Search for the cell housing the specified text and yield its [X, Y] center coordinate. 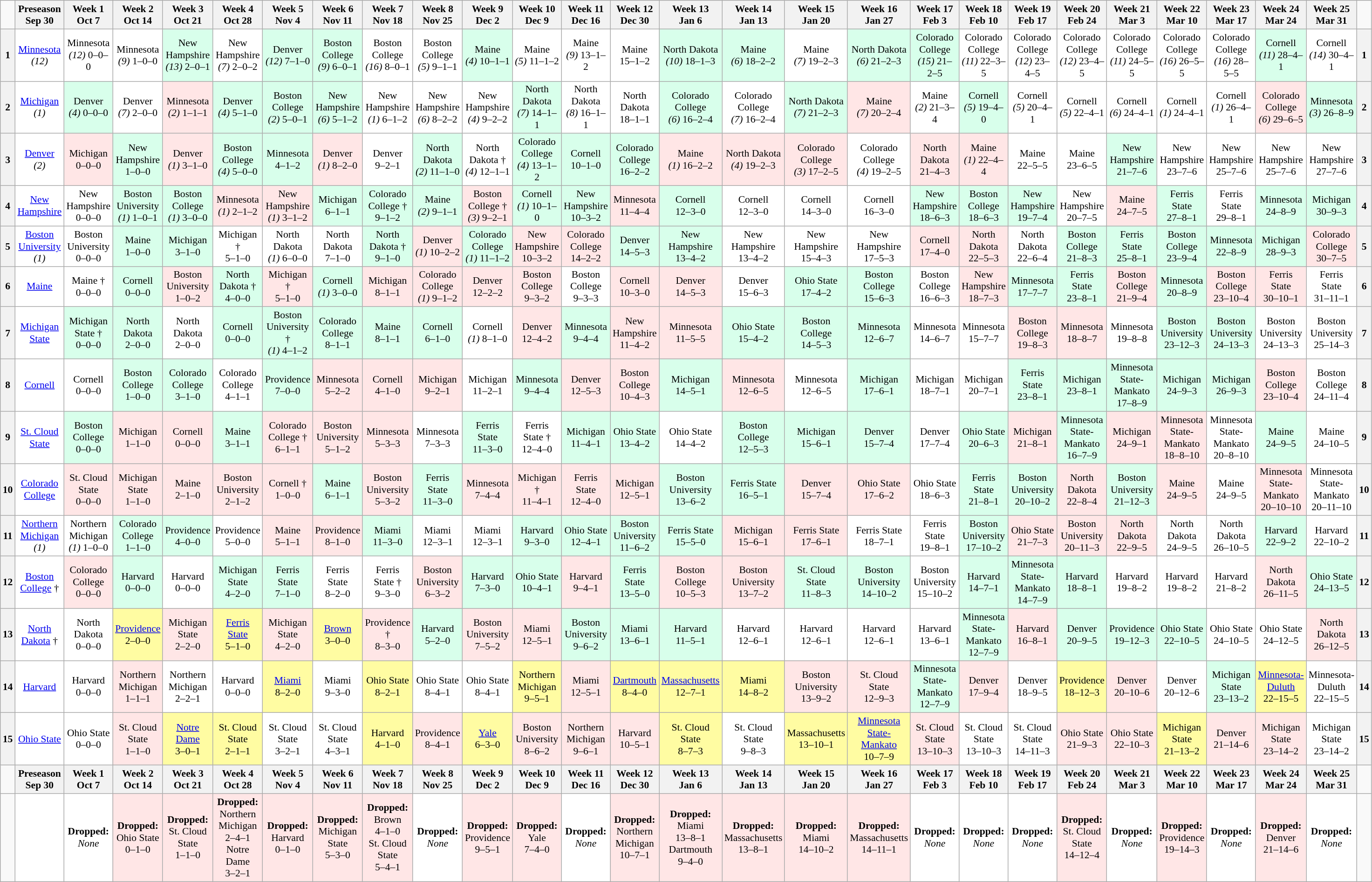
Cornell17–4–0 [935, 246]
New Hampshire21–7–6 [1132, 160]
Minnesota20–8–9 [1181, 287]
Minnesota12–6–7 [879, 333]
Minnesota State-Mankato20–8–10 [1231, 438]
Providence5–0–0 [238, 536]
Notre Dame3–0–1 [187, 739]
St. Cloud State8–7–3 [690, 739]
Boston College10–4–3 [635, 385]
Minnesota State-Mankato14–7–9 [1032, 582]
Denver15–6–3 [754, 287]
Maine(2) 9–1–1 [438, 206]
North Dakota †(4) 12–1–1 [487, 160]
Colorado College(1) 9–1–2 [438, 287]
St. Cloud State1–1–0 [138, 739]
Harvard14–7–1 [984, 582]
Boston College9–3–2 [537, 287]
Michigan State21–13–2 [1181, 739]
Harvard11–5–1 [690, 635]
Ferris State21–8–1 [984, 490]
New Hampshire18–7–3 [984, 287]
Miami11–3–0 [388, 536]
Minnesota11–4–4 [635, 206]
Ohio State [39, 739]
Colorado College(3) 17–2–5 [816, 160]
Colorado College(6) 29–6–5 [1281, 107]
Minnesota17–7–7 [1032, 287]
New Hampshire0–0–0 [89, 206]
Ferris State13–5–0 [635, 582]
Colorado College †6–1–1 [288, 438]
Boston University(1) 1–0–1 [138, 206]
Minnesota19–8–8 [1132, 333]
Harvard13–6–1 [935, 635]
Maine5–1–1 [288, 536]
Michigan30–9–3 [1331, 206]
Boston College15–6–3 [879, 287]
Boston University13–7–2 [754, 582]
Minnesota State-Mankato18–8–10 [1181, 438]
Dropped:Michigan State5–3–0 [337, 838]
Ferris State7–1–0 [288, 582]
Boston College(4) 5–0–0 [238, 160]
Harvard21–8–2 [1231, 582]
Michigan11–2–1 [487, 385]
Ferris State †12–4–0 [537, 438]
Cornell(1) 8–1–0 [487, 333]
Dropped:St. Cloud State14–12–4 [1082, 838]
Denver20–12–6 [1181, 687]
Michigan State2–2–0 [187, 635]
Denver(1) 3–1–0 [187, 160]
Boston University9–6–2 [586, 635]
Colorado College16–2–2 [635, 160]
Michigan28–9–3 [1281, 246]
Michigan(1) [39, 107]
Boston University25–14–3 [1331, 333]
Minnesota(12) [39, 55]
Colorado College(16) 26–5–5 [1181, 55]
Ferris State27–8–1 [1181, 206]
Minnesota State-Mankato20–11–10 [1331, 490]
Providence8–1–0 [337, 536]
Cornell(1) 10–1–0 [537, 206]
Boston College19–8–3 [1032, 333]
Massachusetts13–10–1 [816, 739]
Colorado College0–0–0 [89, 582]
New Hampshire15–4–3 [816, 246]
Boston University2–1–2 [238, 490]
Maine24–7–5 [1132, 206]
St. Cloud State14–11–3 [1032, 739]
Denver17–7–4 [935, 438]
Michigan †11–4–1 [537, 490]
Ohio State17–4–2 [816, 287]
St. Cloud State0–0–0 [89, 490]
Minnesota(9) 1–0–0 [138, 55]
Dropped:Northern Michigan10–7–1 [635, 838]
North Dakota(8) 16–1–1 [586, 107]
Boston College10–5–3 [690, 582]
Boston University13–6–2 [690, 490]
Colorado College(4) 19–2–5 [879, 160]
Maine(2) 21–3–4 [935, 107]
Colorado College30–7–5 [1331, 246]
Cornell(5) 22–4–1 [1082, 107]
Minnesota(12) 0–0–0 [89, 55]
Maine(6) 18–2–2 [754, 55]
Minnesota(3) 26–8–9 [1331, 107]
Ferris State16–5–1 [754, 490]
Dropped:Ohio State0–1–0 [138, 838]
Minnesota7–4–4 [487, 490]
Providence †8–3–0 [388, 635]
Colorado College1–1–0 [138, 536]
Maine2–1–0 [187, 490]
Boston University14–10–2 [879, 582]
Cornell16–3–0 [879, 206]
Ohio State12–4–1 [586, 536]
Michigan20–7–1 [984, 385]
Denver(4) 5–1–0 [238, 107]
Boston University23–12–3 [1181, 333]
Boston College(5) 9–1–1 [438, 55]
Providence8–4–1 [438, 739]
North Dakota † [39, 635]
Boston University5–1–2 [337, 438]
St. Cloud State [39, 438]
Northern Michigan(1) [39, 536]
Ohio State24–10–5 [1231, 635]
Maine(4) 10–1–1 [487, 55]
Ferris State15–5–0 [690, 536]
Boston University †(1) 4–1–2 [288, 333]
Maine(1) 22–4–4 [984, 160]
New Hampshire(6) 8–2–2 [438, 107]
Boston University11–6–2 [635, 536]
Minnesota11–5–5 [690, 333]
New Hampshire [39, 206]
St. Cloud State4–3–1 [337, 739]
Minnesota State-Mankato16–7–9 [1082, 438]
Michigan6–1–1 [337, 206]
North Dakota(6) 21–2–3 [879, 55]
Boston University6–3–2 [438, 582]
Boston College †(3) 9–2–1 [487, 206]
Maine(1) 16–2–2 [690, 160]
New Hampshire27–7–6 [1331, 160]
Dropped:Yale7–4–0 [537, 838]
Denver(1) 10–2–2 [438, 246]
Boston College(1) 3–0–0 [187, 206]
Cornell †1–0–0 [288, 490]
Boston University8–6–2 [537, 739]
North Dakota †9–1–0 [388, 246]
Miami8–2–0 [288, 687]
North Dakota22–8–4 [1082, 490]
Harvard22–10–2 [1331, 536]
Michigan8–1–1 [388, 287]
Minnesota22–8–9 [1231, 246]
Maine1–0–0 [138, 246]
Michigan State [39, 333]
Harvard18–8–1 [1082, 582]
Ohio State13–4–2 [635, 438]
Massachusetts12–7–1 [690, 687]
Boston University20–11–3 [1082, 536]
St. Cloud State12–9–3 [879, 687]
New Hampshire1–0–0 [138, 160]
Boston College14–5–3 [816, 333]
Boston College † [39, 582]
Ferris State12–4–0 [586, 490]
Cornell(1) 24–4–1 [1181, 107]
North Dakota0–0–0 [89, 635]
Colorado College(7) 16–2–4 [754, 107]
North Dakota22–9–5 [1132, 536]
Northern Michigan9–6–1 [586, 739]
Minnesota State-Mankato20–10–10 [1281, 490]
Cornell(5) 19–4–0 [984, 107]
Cornell4–1–0 [388, 385]
Colorado College(11) 24–5–5 [1132, 55]
Ferris State17–6–1 [816, 536]
Michigan21–8–1 [1032, 438]
Denver(7) 2–0–0 [138, 107]
Ohio State21–9–3 [1082, 739]
Michigan State23–13–2 [1231, 687]
New Hampshire18–6–3 [935, 206]
Denver(12) 7–1–0 [288, 55]
Cornell(11) 28–4–1 [1281, 55]
Colorado College4–1–1 [238, 385]
Colorado College8–1–1 [337, 333]
Northern Michigan9–5–1 [537, 687]
Boston University7–5–2 [487, 635]
Colorado College(1) 11–1–2 [487, 246]
New Hampshire(4) 9–2–2 [487, 107]
Boston University1–0–2 [187, 287]
Minnesota24–8–9 [1281, 206]
Maine(7) 19–2–3 [816, 55]
Minnesota4–1–2 [288, 160]
Boston College9–3–3 [586, 287]
Dropped:Northern Michigan2–4–1Notre Dame3–2–1 [238, 838]
North Dakota26–10–5 [1231, 536]
Cornell(6) 24–4–1 [1132, 107]
Maine(9) 13–1–2 [586, 55]
Ohio State8–2–1 [388, 687]
Maine †0–0–0 [89, 287]
Michigan11–4–1 [586, 438]
Colorado College [39, 490]
New Hampshire(1) 3–1–2 [288, 206]
Boston College(2) 5–0–1 [288, 107]
North Dakota(2) 11–1–0 [438, 160]
Yale6–3–0 [487, 739]
Minnesota18–8–7 [1082, 333]
Minnesota(2) 1–1–1 [187, 107]
Harvard [39, 687]
North Dakota(7) 21–2–3 [816, 107]
Harvard16–8–1 [1032, 635]
Boston College12–5–3 [754, 438]
Maine [39, 287]
Michigan3–1–0 [187, 246]
Ohio State14–4–2 [690, 438]
New Hampshire11–4–2 [635, 333]
St. Cloud State3–2–1 [288, 739]
Ohio State18–6–3 [935, 490]
New Hampshire19–7–4 [1032, 206]
Boston University20–10–2 [1032, 490]
North Dakota(4) 19–2–3 [754, 160]
Cornell10–1–0 [586, 160]
New Hampshire(1) 6–1–2 [388, 107]
Boston College1–0–0 [138, 385]
St. Cloud State9–8–3 [754, 739]
Cornell(1) 3–0–0 [337, 287]
Michigan24–9–1 [1132, 438]
Colorado College(4) 13–1–2 [537, 160]
Boston University15–10–2 [935, 582]
Ferris State †9–3–0 [388, 582]
Northern Michigan(1) 1–0–0 [89, 536]
Minnesota15–7–7 [984, 333]
Ferris State25–8–1 [1132, 246]
Denver(4) 0–0–0 [89, 107]
Michigan State †0–0–0 [89, 333]
Maine15–1–2 [635, 55]
Ferris State19–8–1 [935, 536]
Minnesota14–6–7 [935, 333]
North Dakota(10) 18–1–3 [690, 55]
Colorado College(15) 21–2–5 [935, 55]
Boston University0–0–0 [89, 246]
Maine23–6–5 [1082, 160]
Michigan17–6–1 [879, 385]
New Hampshire(6) 5–1–2 [337, 107]
Boston College(9) 6–0–1 [337, 55]
North Dakota24–9–5 [1181, 536]
Boston College21–9–4 [1132, 287]
Dropped:Miami14–10–2 [816, 838]
Michigan1–1–0 [138, 438]
Ohio State24–13–5 [1331, 582]
Denver12–5–3 [586, 385]
Cornell(5) 20–4–1 [1032, 107]
Ohio State0–0–0 [89, 739]
Boston University13–9–2 [816, 687]
Providence2–0–0 [138, 635]
Maine6–1–1 [337, 490]
Dropped:Providence19–14–3 [1181, 838]
Dropped:Denver21–14–6 [1281, 838]
Harvard22–9–2 [1281, 536]
North Dakota26–11–5 [1281, 582]
Michigan0–0–0 [89, 160]
Boston College(16) 8–0–1 [388, 55]
Boston University21–12–3 [1132, 490]
Cornell [39, 385]
North Dakota22–5–3 [984, 246]
Boston University17–10–2 [984, 536]
Denver12–4–2 [537, 333]
Michigan23–8–1 [1082, 385]
Michigan12–5–1 [635, 490]
Dartmouth8–4–0 [635, 687]
Maine(5) 11–1–2 [537, 55]
Ohio State24–12–5 [1281, 635]
Denver20–10–6 [1132, 687]
Cornell(14) 30–4–1 [1331, 55]
Denver17–9–4 [984, 687]
Colorado College(6) 16–2–4 [690, 107]
Michigan9–2–1 [438, 385]
Maine(7) 20–2–4 [879, 107]
Harvard5–2–0 [438, 635]
New Hampshire20–7–5 [1082, 206]
Boston University(1) [39, 246]
Dropped:Massachusetts14–11–1 [879, 838]
Colorado College †9–1–2 [388, 206]
North Dakota7–1–0 [337, 246]
Boston College0–0–0 [89, 438]
Ohio State15–4–2 [754, 333]
Ferris State31–11–1 [1331, 287]
Denver(1) 8–2–0 [337, 160]
North Dakota26–12–5 [1331, 635]
Boston College23–9–4 [1181, 246]
Harvard4–1–0 [388, 739]
New Hampshire(13) 2–0–1 [187, 55]
Providence19–12–3 [1132, 635]
Boston College24–11–4 [1331, 385]
Michigan State1–1–0 [138, 490]
Ferris State8–2–0 [337, 582]
Michigan24–9–3 [1181, 385]
Dropped:Brown4–1–0St. Cloud State5–4–1 [388, 838]
Denver18–9–5 [1032, 687]
Miami13–6–1 [635, 635]
Providence4–0–0 [187, 536]
Ferris State18–7–1 [879, 536]
Providence18–12–3 [1082, 687]
Minnesota5–2–2 [337, 385]
Ohio State20–6–3 [984, 438]
North Dakota(7) 14–1–1 [537, 107]
Maine24–10–5 [1331, 438]
Denver9–2–1 [388, 160]
Boston College16–6–3 [935, 287]
Colorado College(11) 22–3–5 [984, 55]
Harvard9–4–1 [586, 582]
Colorado College(16) 28–5–5 [1231, 55]
Dropped:Miami13–8–1Dartmouth9–4–0 [690, 838]
Dropped:Providence9–5–1 [487, 838]
Cornell6–1–0 [438, 333]
Miami9–3–0 [337, 687]
North Dakota21–4–3 [935, 160]
Dropped:St. Cloud State1–1–0 [187, 838]
Ferris State30–10–1 [1281, 287]
North Dakota18–1–1 [635, 107]
Denver12–2–2 [487, 287]
St. Cloud State11–8–3 [816, 582]
Ferris State5–1–0 [238, 635]
Ferris State29–8–1 [1231, 206]
Denver21–14–6 [1231, 739]
Boston University5–3–2 [388, 490]
New Hampshire23–7–6 [1181, 160]
Ohio State22–10–3 [1132, 739]
Michigan26–9–3 [1231, 385]
Michigan14–5–1 [690, 385]
Michigan18–7–1 [935, 385]
Minnesota State-Mankato10–7–9 [879, 739]
North Dakota(1) 6–0–0 [288, 246]
Colorado College3–1–0 [187, 385]
Northern Michigan1–1–1 [138, 687]
North Dakota22–6–4 [1032, 246]
Miami14–8–2 [754, 687]
Maine8–1–1 [388, 333]
Providence7–0–0 [288, 385]
Brown3–0–0 [337, 635]
Minnesota5–3–3 [388, 438]
Denver20–9–5 [1082, 635]
Maine3–1–1 [238, 438]
Ohio State22–10–5 [1181, 635]
Boston College18–6–3 [984, 206]
St. Cloud State2–1–1 [238, 739]
Dropped:Harvard0–1–0 [288, 838]
Maine22–5–5 [1032, 160]
Cornell(1) 26–4–1 [1231, 107]
Ohio State10–4–1 [537, 582]
Colorado College14–2–2 [586, 246]
Northern Michigan2–2–1 [187, 687]
Boston College21–8–3 [1082, 246]
North Dakota †4–0–0 [238, 287]
Harvard10–5–1 [635, 739]
Harvard9–3–0 [537, 536]
Cornell14–3–0 [816, 206]
Cornell10–3–0 [635, 287]
Denver(2) [39, 160]
Ohio State21–7–3 [1032, 536]
Minnesota(1) 2–1–2 [238, 206]
New Hampshire(7) 2–0–2 [238, 55]
Ohio State17–6–2 [879, 490]
Dropped:Massachusetts13–8–1 [754, 838]
New Hampshire17–5–3 [879, 246]
Minnesota7–3–3 [438, 438]
Minnesota State-Mankato17–8–9 [1132, 385]
Harvard7–3–0 [487, 582]
